Pinpoint the cell where the given text exists, returning its [X, Y] midpoint coordinate. 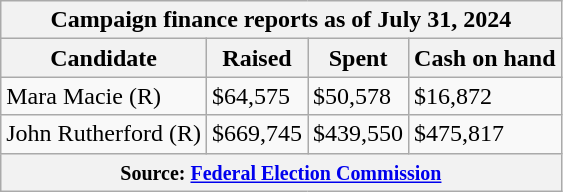
Campaign finance reports as of July 31, 2024 [281, 20]
$439,550 [358, 134]
Mara Macie (R) [104, 96]
$64,575 [256, 96]
Source: Federal Election Commission [281, 172]
Candidate [104, 58]
$475,817 [485, 134]
$669,745 [256, 134]
John Rutherford (R) [104, 134]
Spent [358, 58]
Raised [256, 58]
Cash on hand [485, 58]
$16,872 [485, 96]
$50,578 [358, 96]
